For the text-containing cell, return its midpoint in [X, Y] coordinate format. 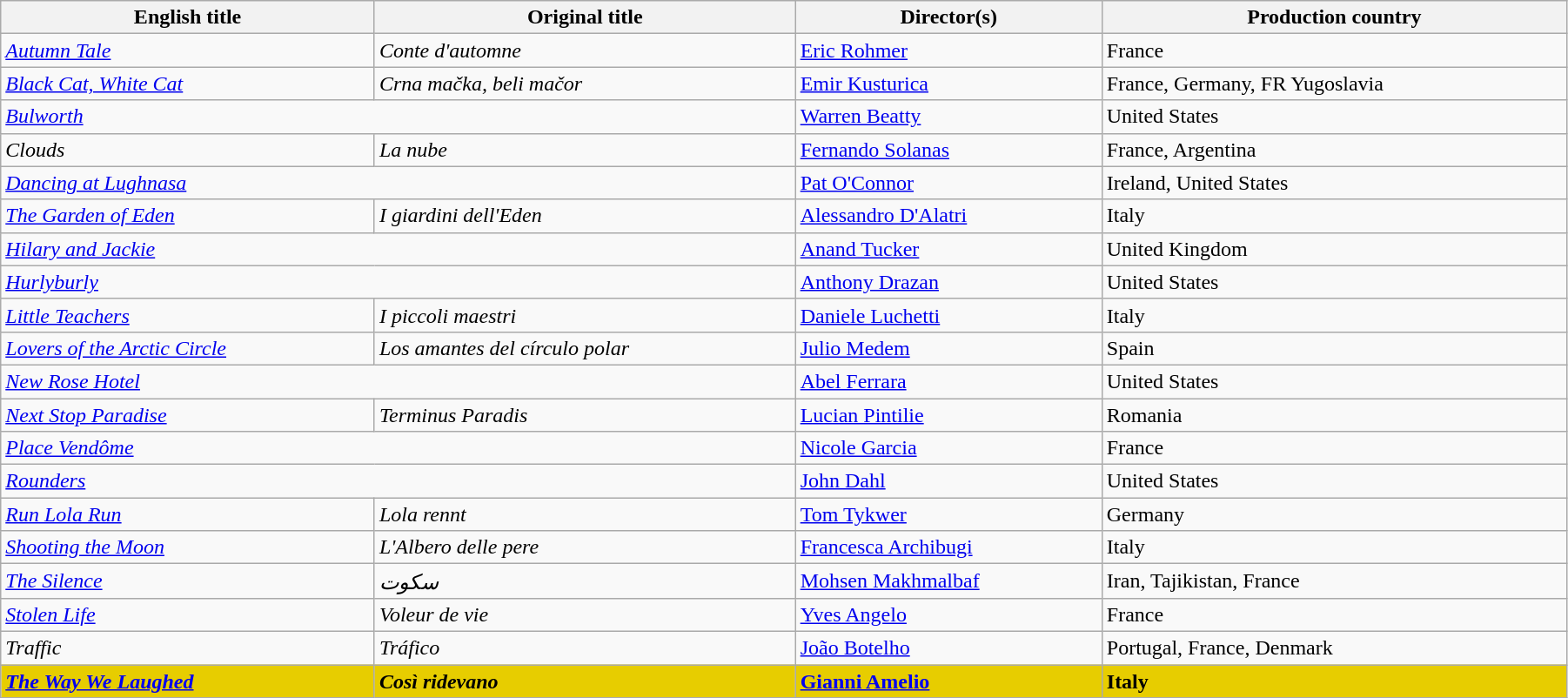
João Botelho [948, 648]
Little Teachers [188, 315]
Production country [1334, 17]
Terminus Paradis [585, 415]
Place Vendôme [399, 448]
L'Albero delle pere [585, 547]
La nube [585, 150]
Così ridevano [585, 681]
Anand Tucker [948, 249]
Stolen Life [188, 614]
سکوت [585, 581]
Black Cat, White Cat [188, 84]
Autumn Tale [188, 50]
Dancing at Lughnasa [399, 183]
Francesca Archibugi [948, 547]
Eric Rohmer [948, 50]
Original title [585, 17]
I giardini dell'Eden [585, 216]
Lovers of the Arctic Circle [188, 348]
Portugal, France, Denmark [1334, 648]
Pat O'Connor [948, 183]
Julio Medem [948, 348]
Crna mačka, beli mačor [585, 84]
Nicole Garcia [948, 448]
United Kingdom [1334, 249]
Shooting the Moon [188, 547]
Rounders [399, 481]
Clouds [188, 150]
France, Argentina [1334, 150]
John Dahl [948, 481]
New Rose Hotel [399, 381]
Director(s) [948, 17]
Conte d'automne [585, 50]
Ireland, United States [1334, 183]
Run Lola Run [188, 514]
Lucian Pintilie [948, 415]
Hilary and Jackie [399, 249]
Yves Angelo [948, 614]
The Silence [188, 581]
Emir Kusturica [948, 84]
Iran, Tajikistan, France [1334, 581]
Bulworth [399, 117]
Fernando Solanas [948, 150]
I piccoli maestri [585, 315]
Anthony Drazan [948, 282]
Abel Ferrara [948, 381]
Gianni Amelio [948, 681]
France, Germany, FR Yugoslavia [1334, 84]
Traffic [188, 648]
Voleur de vie [585, 614]
The Way We Laughed [188, 681]
Hurlyburly [399, 282]
Spain [1334, 348]
Lola rennt [585, 514]
Tráfico [585, 648]
Mohsen Makhmalbaf [948, 581]
The Garden of Eden [188, 216]
Alessandro D'Alatri [948, 216]
English title [188, 17]
Warren Beatty [948, 117]
Romania [1334, 415]
Tom Tykwer [948, 514]
Next Stop Paradise [188, 415]
Daniele Luchetti [948, 315]
Los amantes del círculo polar [585, 348]
Germany [1334, 514]
